Find where the given text appears and provide that cell's center as [x, y] coordinate. 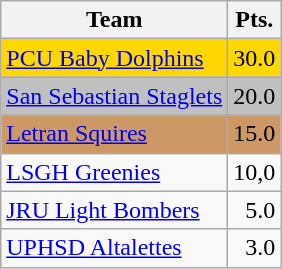
JRU Light Bombers [114, 210]
20.0 [254, 96]
30.0 [254, 58]
Team [114, 20]
15.0 [254, 134]
Pts. [254, 20]
San Sebastian Staglets [114, 96]
3.0 [254, 248]
UPHSD Altalettes [114, 248]
5.0 [254, 210]
10,0 [254, 172]
Letran Squires [114, 134]
PCU Baby Dolphins [114, 58]
LSGH Greenies [114, 172]
